Pinpoint the cell where the given text exists, returning its (X, Y) midpoint coordinate. 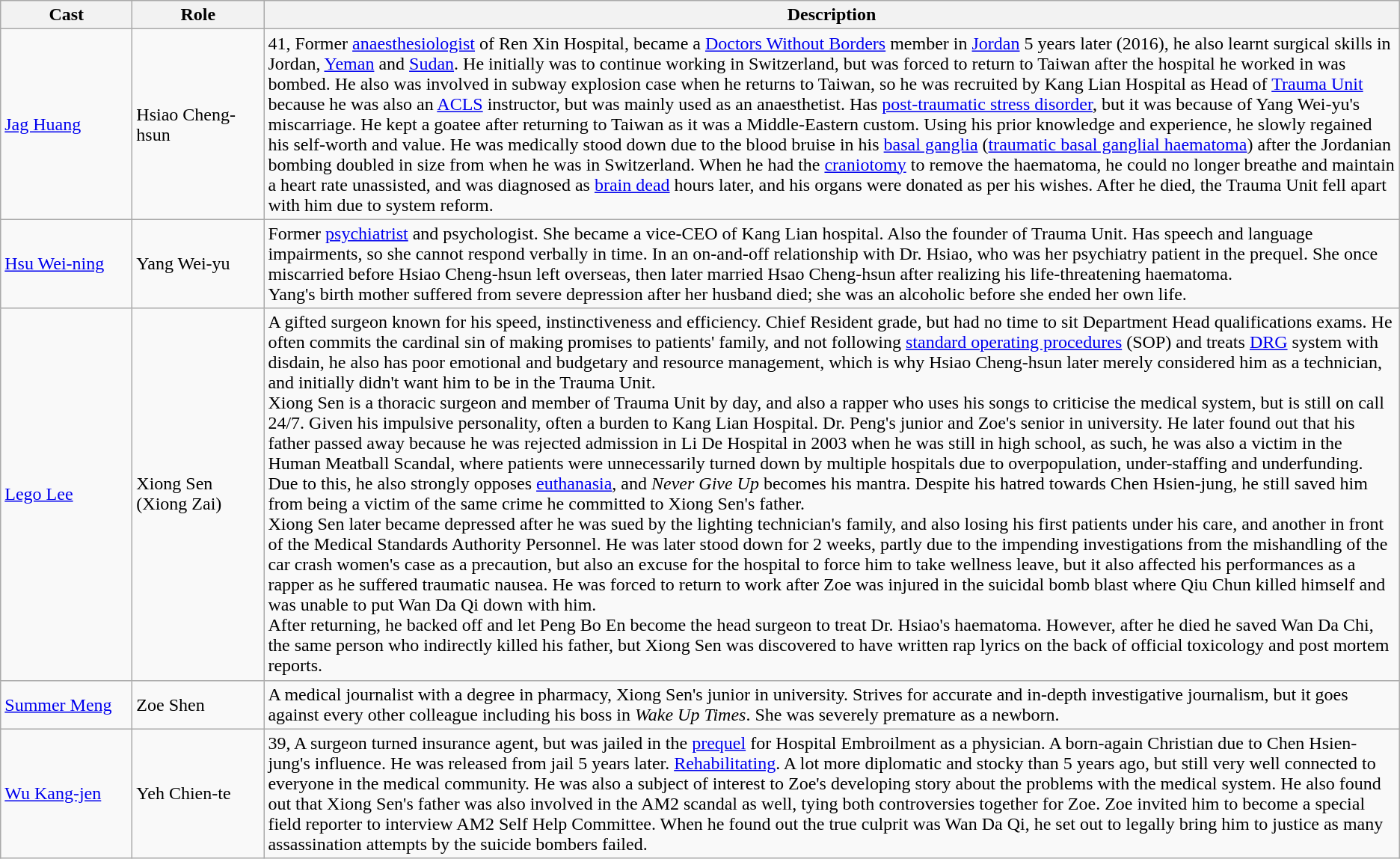
Jag Huang (67, 124)
Yeh Chien-te (198, 793)
Lego Lee (67, 494)
Role (198, 15)
Zoe Shen (198, 705)
Xiong Sen (Xiong Zai) (198, 494)
Hsu Wei-ning (67, 263)
Wu Kang-jen (67, 793)
Summer Meng (67, 705)
Yang Wei-yu (198, 263)
Description (832, 15)
Hsiao Cheng-hsun (198, 124)
Cast (67, 15)
